Extract the [X, Y] coordinate from the center of the cell holding the provided text.  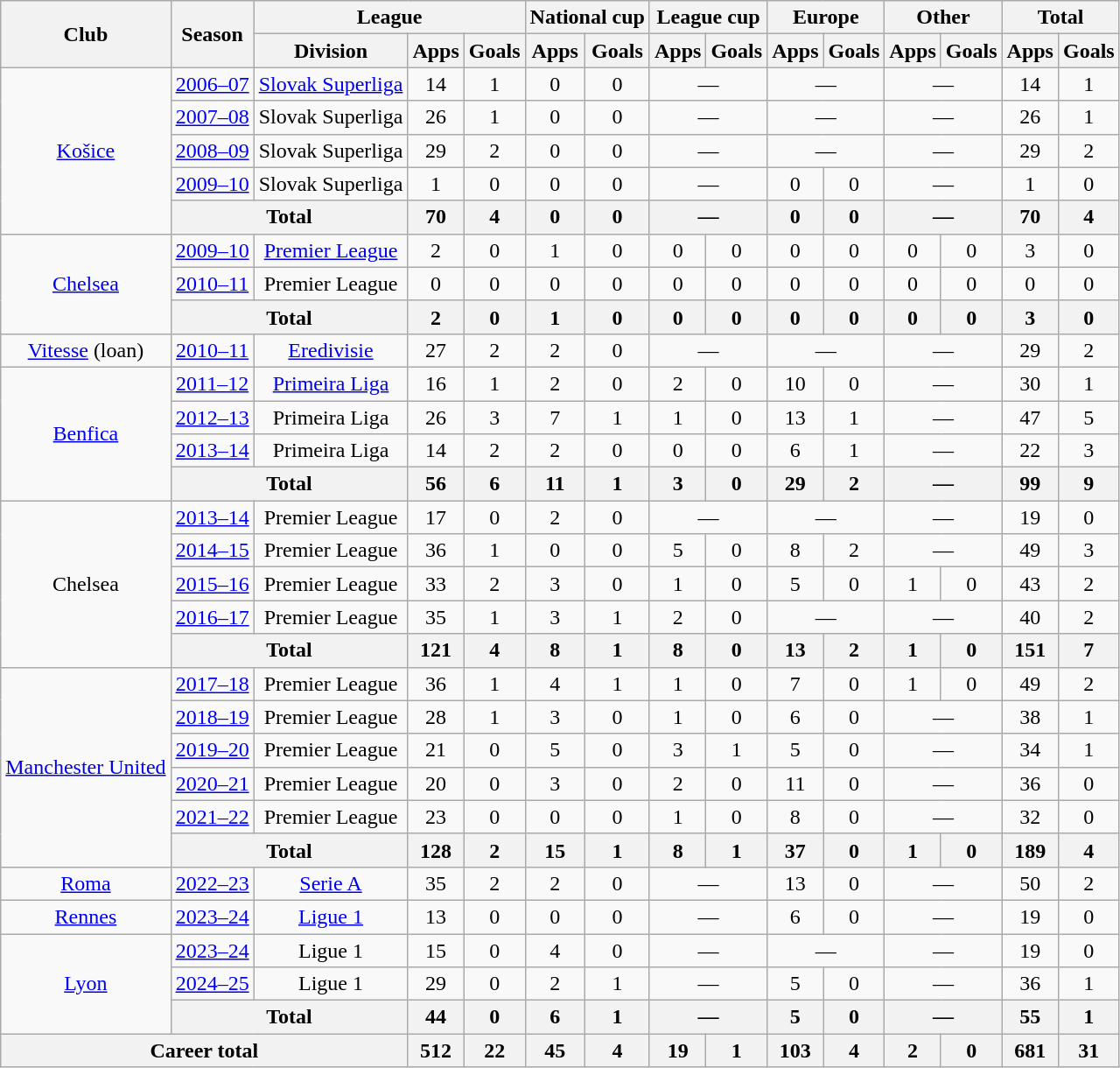
44 [436, 1017]
512 [436, 1050]
34 [1030, 750]
2017–18 [212, 684]
10 [795, 383]
League [389, 18]
Rennes [86, 917]
2016–17 [212, 617]
2018–19 [212, 717]
43 [1030, 584]
2006–07 [212, 84]
Europe [826, 18]
47 [1030, 418]
681 [1030, 1050]
Benfica [86, 433]
37 [795, 850]
17 [436, 517]
30 [1030, 383]
2021–22 [212, 817]
Career total [205, 1050]
32 [1030, 817]
Vitesse (loan) [86, 350]
Roma [86, 883]
38 [1030, 717]
23 [436, 817]
2012–13 [212, 418]
Manchester United [86, 767]
16 [436, 383]
151 [1030, 650]
2019–20 [212, 750]
121 [436, 650]
128 [436, 850]
2007–08 [212, 117]
28 [436, 717]
21 [436, 750]
99 [1030, 484]
Serie A [331, 883]
189 [1030, 850]
Season [212, 34]
45 [555, 1050]
2015–16 [212, 584]
2011–12 [212, 383]
50 [1030, 883]
Club [86, 34]
Lyon [86, 983]
2024–25 [212, 984]
27 [436, 350]
2020–21 [212, 783]
Division [331, 51]
33 [436, 584]
Other [943, 18]
31 [1088, 1050]
National cup [587, 18]
Eredivisie [331, 350]
56 [436, 484]
2022–23 [212, 883]
103 [795, 1050]
55 [1030, 1017]
League cup [708, 18]
2008–09 [212, 151]
40 [1030, 617]
9 [1088, 484]
20 [436, 783]
2014–15 [212, 551]
Košice [86, 151]
